Extract the [X, Y] coordinate from the center of the cell holding the provided text.  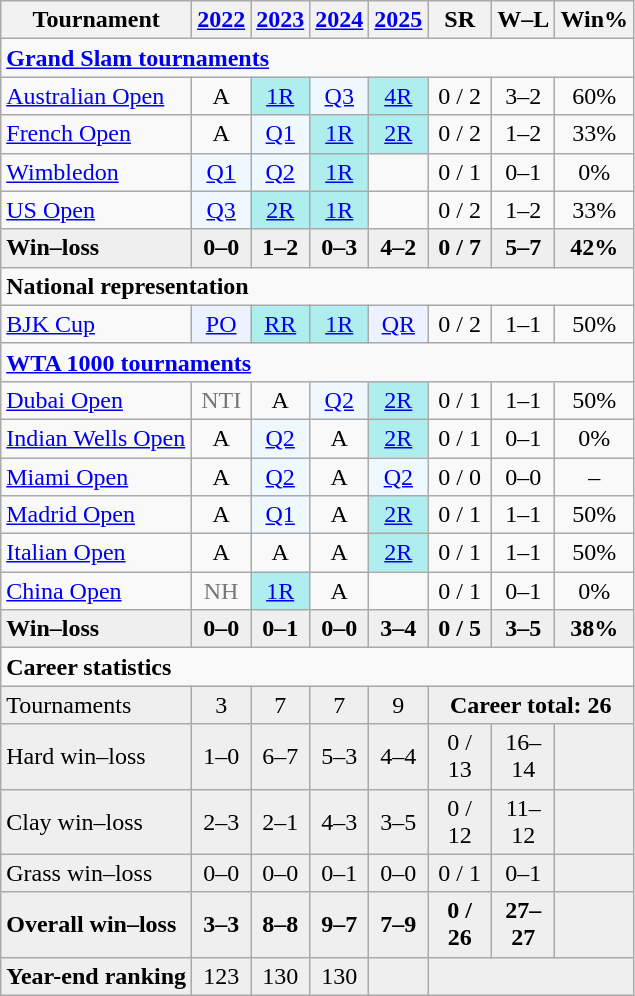
Miami Open [96, 477]
2–1 [280, 822]
WTA 1000 tournaments [318, 362]
0–3 [340, 248]
42% [594, 248]
4–3 [340, 822]
US Open [96, 210]
0 / 0 [460, 477]
5–3 [340, 756]
Grass win–loss [96, 873]
Grand Slam tournaments [318, 58]
11–12 [523, 822]
Overall win–loss [96, 924]
3–2 [523, 96]
SR [460, 20]
Career statistics [318, 667]
3–4 [398, 629]
7–9 [398, 924]
4–4 [398, 756]
NH [222, 591]
3 [222, 705]
0 / 13 [460, 756]
5–7 [523, 248]
2025 [398, 20]
9 [398, 705]
BJK Cup [96, 324]
38% [594, 629]
Career total: 26 [531, 705]
National representation [318, 286]
1–0 [222, 756]
0 / 7 [460, 248]
Dubai Open [96, 400]
Madrid Open [96, 515]
27–27 [523, 924]
6–7 [280, 756]
60% [594, 96]
Australian Open [96, 96]
0 / 5 [460, 629]
2023 [280, 20]
0 / 26 [460, 924]
Hard win–loss [96, 756]
NTI [222, 400]
Year-end ranking [96, 976]
Wimbledon [96, 172]
16–14 [523, 756]
2024 [340, 20]
0 / 12 [460, 822]
2–3 [222, 822]
Tournaments [96, 705]
Indian Wells Open [96, 438]
4–2 [398, 248]
PO [222, 324]
2022 [222, 20]
W–L [523, 20]
RR [280, 324]
8–8 [280, 924]
9–7 [340, 924]
China Open [96, 591]
– [594, 477]
French Open [96, 134]
Tournament [96, 20]
Italian Open [96, 553]
Clay win–loss [96, 822]
4R [398, 96]
3–3 [222, 924]
123 [222, 976]
QR [398, 324]
Win% [594, 20]
